From the cell containing the given text, extract its center point as (x, y) coordinate. 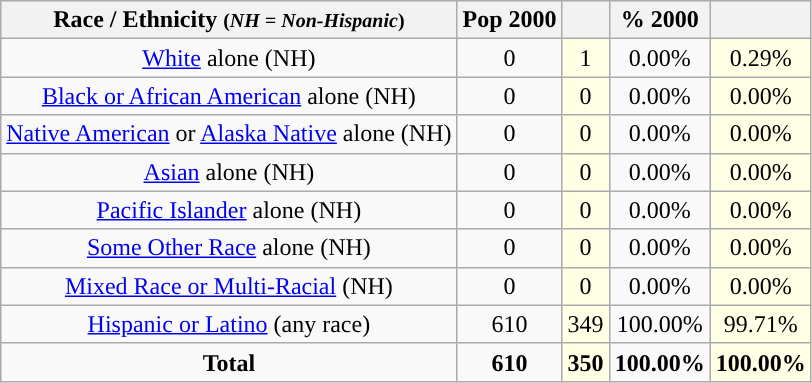
Black or African American alone (NH) (229, 96)
Pop 2000 (510, 20)
Hispanic or Latino (any race) (229, 324)
1 (586, 58)
Pacific Islander alone (NH) (229, 210)
Race / Ethnicity (NH = Non-Hispanic) (229, 20)
Native American or Alaska Native alone (NH) (229, 134)
350 (586, 362)
99.71% (760, 324)
% 2000 (660, 20)
Asian alone (NH) (229, 172)
Total (229, 362)
White alone (NH) (229, 58)
Some Other Race alone (NH) (229, 248)
Mixed Race or Multi-Racial (NH) (229, 286)
349 (586, 324)
0.29% (760, 58)
